Return (X, Y) of the center of cell containing provided text 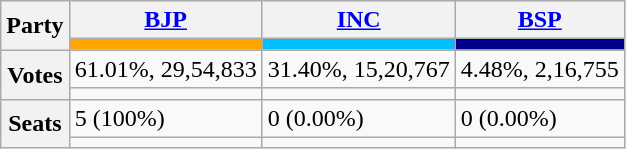
Votes (35, 74)
BSP (540, 20)
4.48%, 2,16,755 (540, 69)
61.01%, 29,54,833 (166, 69)
BJP (166, 20)
Seats (35, 124)
Party (35, 26)
5 (100%) (166, 118)
31.40%, 15,20,767 (358, 69)
INC (358, 20)
